Return [X, Y] of the center of cell containing provided text 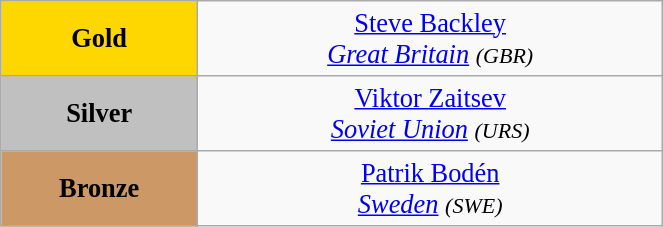
Silver [100, 112]
Steve BackleyGreat Britain (GBR) [430, 38]
Gold [100, 38]
Bronze [100, 188]
Patrik BodénSweden (SWE) [430, 188]
Viktor ZaitsevSoviet Union (URS) [430, 112]
